Locate the cell with the specified text and output its [x, y] center coordinate. 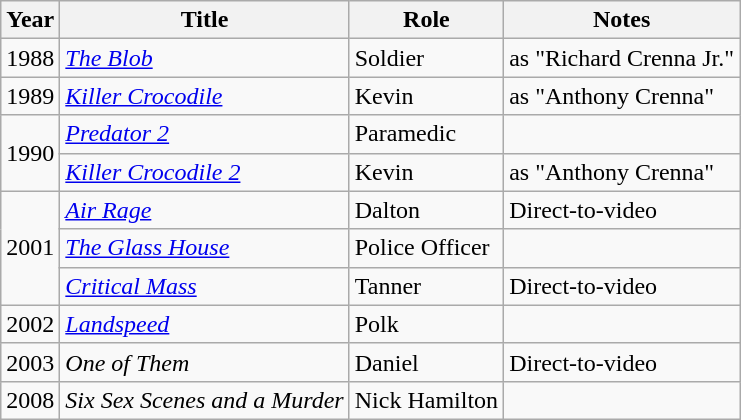
1990 [30, 153]
Killer Crocodile 2 [204, 172]
Soldier [426, 58]
1988 [30, 58]
Dalton [426, 210]
Nick Hamilton [426, 400]
Daniel [426, 362]
1989 [30, 96]
2001 [30, 248]
as "Richard Crenna Jr." [622, 58]
One of Them [204, 362]
2002 [30, 324]
Tanner [426, 286]
Six Sex Scenes and a Murder [204, 400]
Paramedic [426, 134]
Polk [426, 324]
Year [30, 20]
2008 [30, 400]
Landspeed [204, 324]
Role [426, 20]
Predator 2 [204, 134]
Critical Mass [204, 286]
The Glass House [204, 248]
Police Officer [426, 248]
Notes [622, 20]
Air Rage [204, 210]
Title [204, 20]
Killer Crocodile [204, 96]
2003 [30, 362]
The Blob [204, 58]
